Output the (X, Y) coordinate of the center of the cell containing the given text.  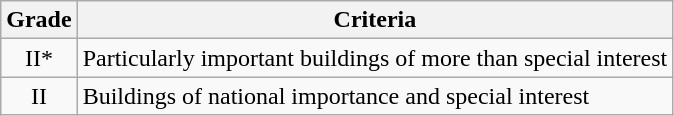
II (39, 96)
Particularly important buildings of more than special interest (375, 58)
Grade (39, 20)
II* (39, 58)
Criteria (375, 20)
Buildings of national importance and special interest (375, 96)
